Extract the (x, y) coordinate from the center of the cell holding the provided text.  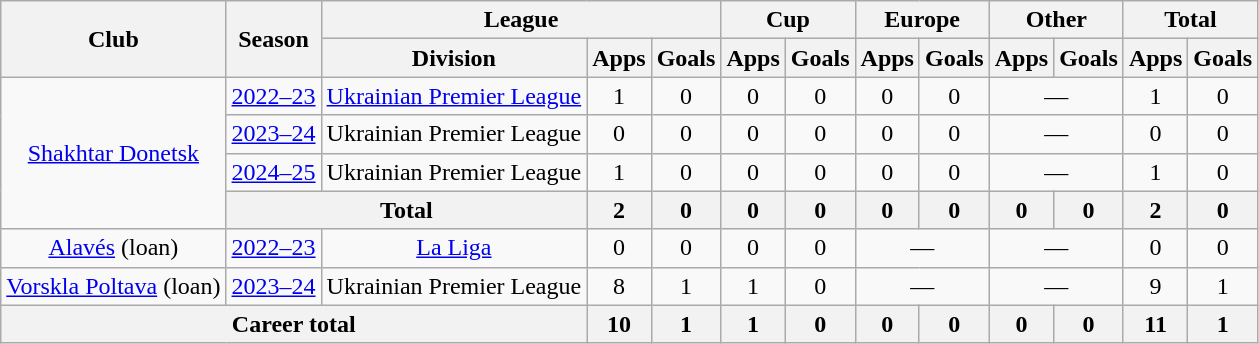
2024–25 (274, 172)
Club (114, 39)
Shakhtar Donetsk (114, 153)
Career total (294, 324)
Division (454, 58)
11 (1155, 324)
La Liga (454, 248)
Alavés (loan) (114, 248)
Europe (922, 20)
Cup (788, 20)
10 (619, 324)
9 (1155, 286)
League (521, 20)
Vorskla Poltava (loan) (114, 286)
Other (1056, 20)
Season (274, 39)
8 (619, 286)
